Pinpoint the cell where the given text exists, returning its (x, y) midpoint coordinate. 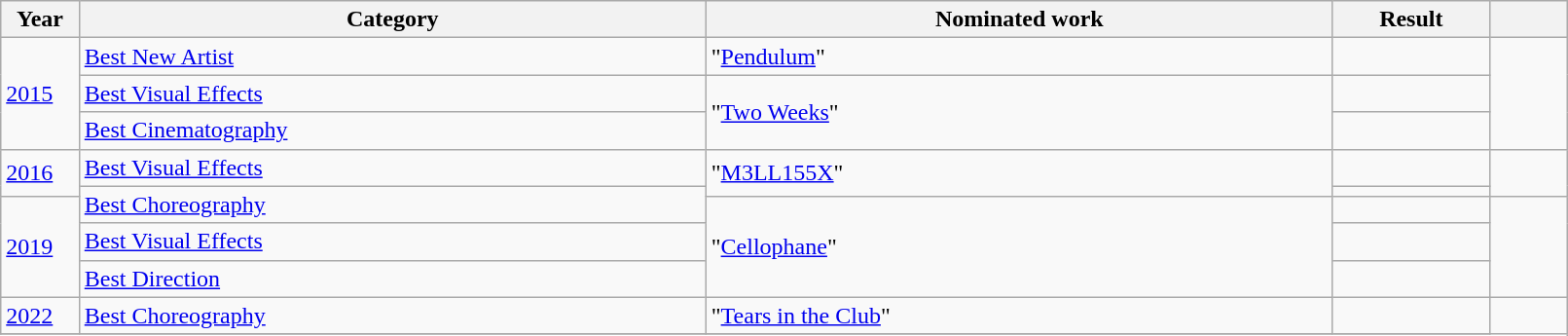
Result (1411, 19)
Year (40, 19)
2016 (40, 173)
"Tears in the Club" (1019, 316)
Best Direction (392, 279)
2022 (40, 316)
"M3LL155X" (1019, 173)
Best Cinematography (392, 131)
"Two Weeks" (1019, 112)
Nominated work (1019, 19)
2015 (40, 93)
2019 (40, 247)
"Pendulum" (1019, 56)
Category (392, 19)
Best New Artist (392, 56)
"Cellophane" (1019, 247)
